Return (x, y) of the center of cell containing provided text 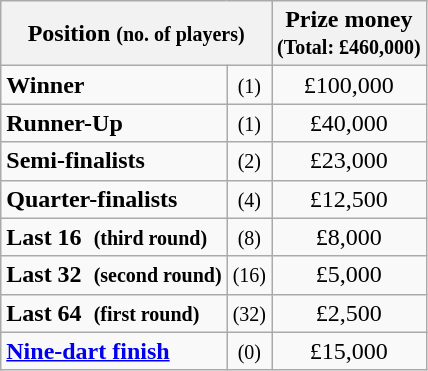
Runner-Up (114, 123)
(32) (249, 313)
Last 16 (third round) (114, 237)
Winner (114, 85)
Nine-dart finish (114, 351)
(4) (249, 199)
£40,000 (350, 123)
(2) (249, 161)
(16) (249, 275)
£8,000 (350, 237)
£12,500 (350, 199)
£23,000 (350, 161)
Semi-finalists (114, 161)
£2,500 (350, 313)
£100,000 (350, 85)
Position (no. of players) (136, 34)
Prize money(Total: £460,000) (350, 34)
Quarter-finalists (114, 199)
Last 64 (first round) (114, 313)
(0) (249, 351)
(8) (249, 237)
£15,000 (350, 351)
£5,000 (350, 275)
Last 32 (second round) (114, 275)
